Locate the cell with the specified text and output its (x, y) center coordinate. 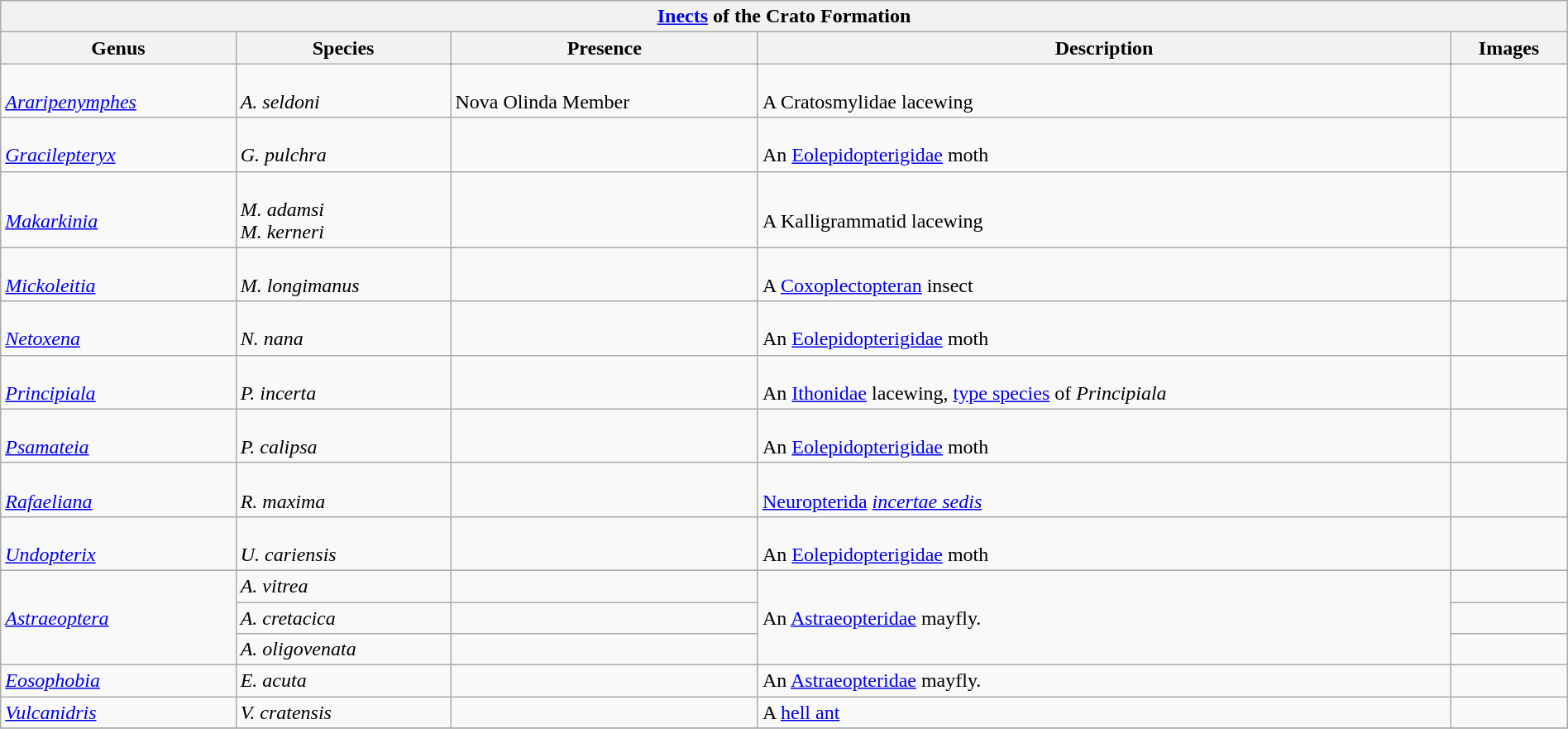
E. acuta (343, 681)
Astraeoptera (118, 617)
Gracilepteryx (118, 144)
N. nana (343, 328)
U. cariensis (343, 543)
Genus (118, 48)
Undopterix (118, 543)
Nova Olinda Member (604, 91)
M. longimanus (343, 275)
A Kalligrammatid lacewing (1103, 209)
R. maxima (343, 490)
A. vitrea (343, 586)
Rafaeliana (118, 490)
A. cretacica (343, 618)
V. cratensis (343, 712)
Presence (604, 48)
P. calipsa (343, 435)
Vulcanidris (118, 712)
Neuropterida incertae sedis (1103, 490)
Eosophobia (118, 681)
A hell ant (1103, 712)
Makarkinia (118, 209)
P. incerta (343, 382)
A Coxoplectopteran insect (1103, 275)
Description (1103, 48)
Netoxena (118, 328)
Inects of the Crato Formation (784, 17)
Species (343, 48)
Images (1508, 48)
A. oligovenata (343, 650)
Principiala (118, 382)
A. seldoni (343, 91)
An Ithonidae lacewing, type species of Principiala (1103, 382)
M. adamsi M. kerneri (343, 209)
Araripenymphes (118, 91)
G. pulchra (343, 144)
Mickoleitia (118, 275)
A Cratosmylidae lacewing (1103, 91)
Psamateia (118, 435)
